Provide the (X, Y) coordinate of the cell's center where the given text is located.  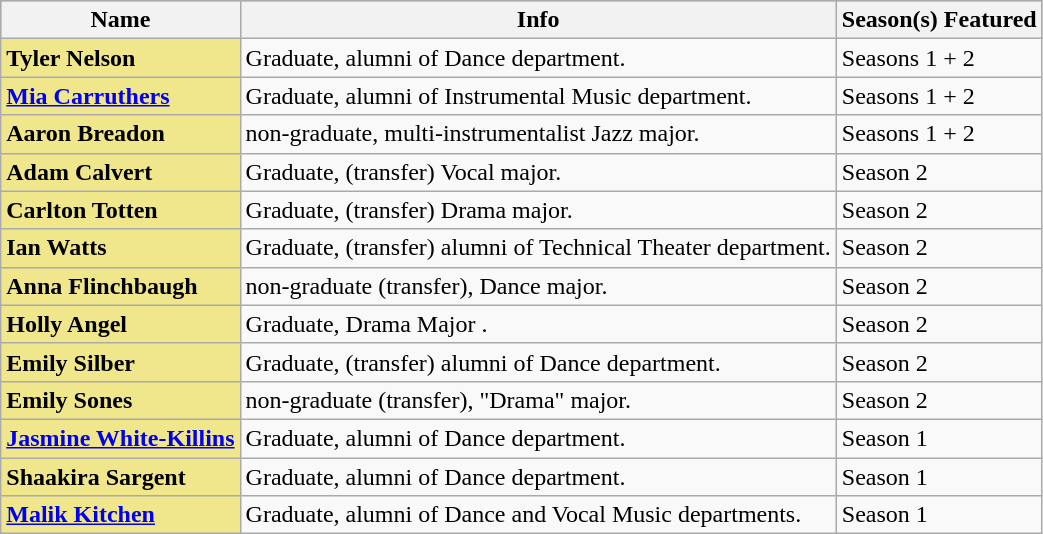
Shaakira Sargent (120, 477)
Anna Flinchbaugh (120, 286)
Malik Kitchen (120, 515)
Graduate, alumni of Dance and Vocal Music departments. (538, 515)
Emily Silber (120, 362)
Graduate, Drama Major . (538, 324)
Emily Sones (120, 400)
Graduate, alumni of Instrumental Music department. (538, 96)
Graduate, (transfer) Drama major. (538, 210)
Aaron Breadon (120, 134)
Holly Angel (120, 324)
Graduate, (transfer) Vocal major. (538, 172)
Carlton Totten (120, 210)
non-graduate (transfer), "Drama" major. (538, 400)
Season(s) Featured (939, 20)
Jasmine White-Killins (120, 438)
Adam Calvert (120, 172)
Mia Carruthers (120, 96)
Tyler Nelson (120, 58)
non-graduate (transfer), Dance major. (538, 286)
Ian Watts (120, 248)
Name (120, 20)
Graduate, (transfer) alumni of Dance department. (538, 362)
non-graduate, multi-instrumentalist Jazz major. (538, 134)
Graduate, (transfer) alumni of Technical Theater department. (538, 248)
Info (538, 20)
